Scan for the cell matching the given text and deliver its (x, y) coordinate at center. 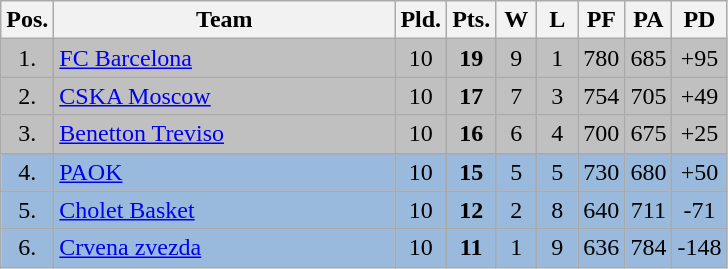
6. (28, 248)
FC Barcelona (224, 58)
754 (602, 96)
-148 (700, 248)
Pts. (472, 20)
16 (472, 134)
L (558, 20)
17 (472, 96)
784 (648, 248)
4. (28, 172)
8 (558, 210)
700 (602, 134)
+95 (700, 58)
685 (648, 58)
CSKA Moscow (224, 96)
3 (558, 96)
PA (648, 20)
PAOK (224, 172)
636 (602, 248)
7 (516, 96)
2. (28, 96)
Team (224, 20)
19 (472, 58)
675 (648, 134)
3. (28, 134)
-71 (700, 210)
Pld. (421, 20)
2 (516, 210)
5. (28, 210)
Cholet Basket (224, 210)
4 (558, 134)
15 (472, 172)
680 (648, 172)
11 (472, 248)
6 (516, 134)
780 (602, 58)
1. (28, 58)
Crvena zvezda (224, 248)
+50 (700, 172)
640 (602, 210)
Benetton Treviso (224, 134)
Pos. (28, 20)
W (516, 20)
705 (648, 96)
730 (602, 172)
+49 (700, 96)
12 (472, 210)
PD (700, 20)
+25 (700, 134)
711 (648, 210)
PF (602, 20)
